Search for the cell housing the specified text and yield its (X, Y) center coordinate. 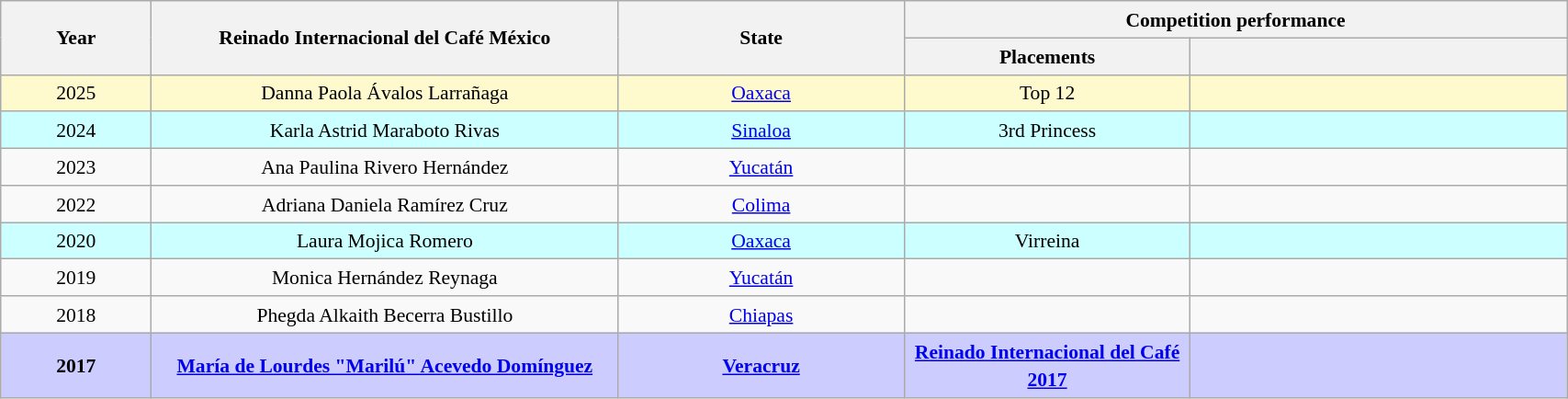
2022 (76, 204)
Top 12 (1047, 93)
State (761, 38)
2025 (76, 93)
Phegda Alkaith Becerra Bustillo (385, 314)
Adriana Daniela Ramírez Cruz (385, 204)
2019 (76, 278)
Placements (1047, 56)
2024 (76, 131)
Colima (761, 204)
Chiapas (761, 314)
2020 (76, 241)
María de Lourdes "Marilú" Acevedo Domínguez (385, 365)
Danna Paola Ávalos Larrañaga (385, 93)
Karla Astrid Maraboto Rivas (385, 131)
Competition performance (1235, 19)
3rd Princess (1047, 131)
Sinaloa (761, 131)
Monica Hernández Reynaga (385, 278)
Year (76, 38)
2023 (76, 167)
Virreina (1047, 241)
Reinado Internacional del Café 2017 (1047, 365)
Ana Paulina Rivero Hernández (385, 167)
2018 (76, 314)
Laura Mojica Romero (385, 241)
2017 (76, 365)
Veracruz (761, 365)
Reinado Internacional del Café México (385, 38)
